From the cell containing the given text, extract its center point as (X, Y) coordinate. 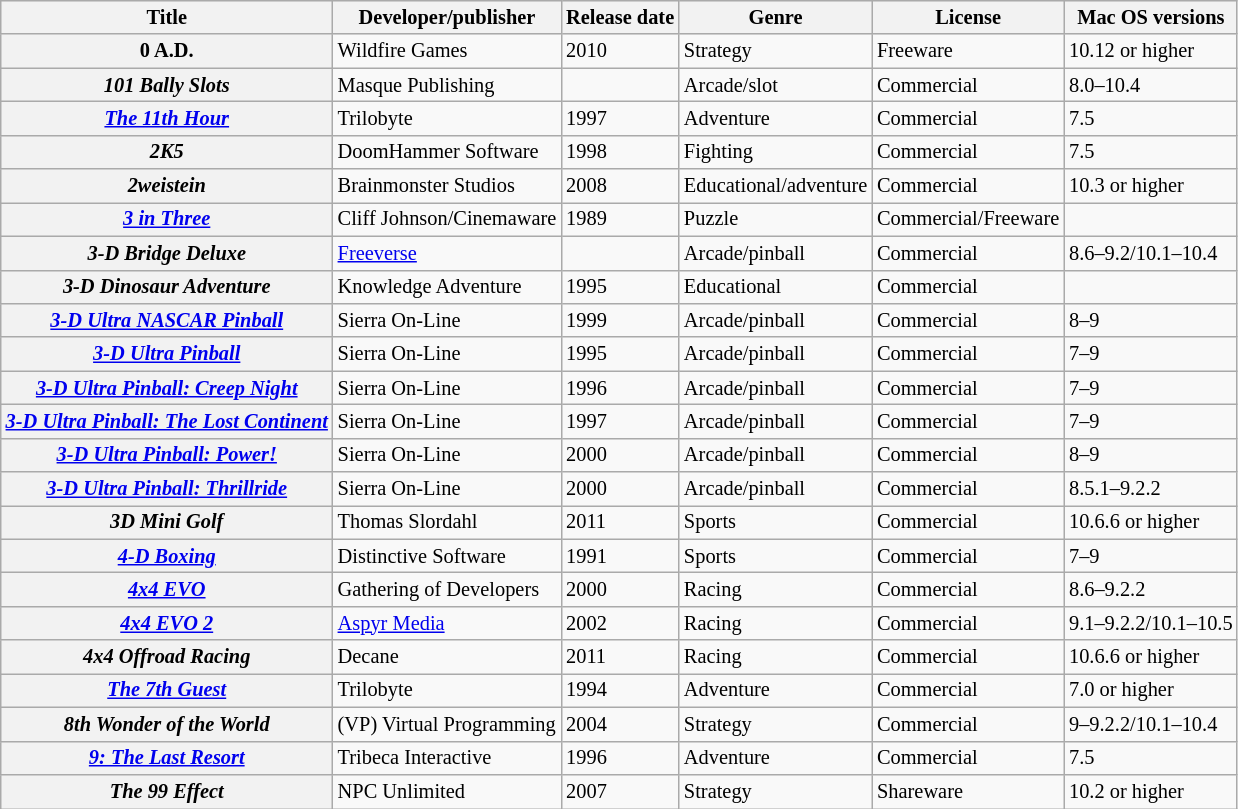
Decane (447, 657)
1998 (620, 152)
2004 (620, 724)
3-D Ultra Pinball (167, 354)
Tribeca Interactive (447, 758)
2002 (620, 623)
Masque Publishing (447, 85)
Knowledge Adventure (447, 287)
Freeverse (447, 253)
1999 (620, 320)
The 99 Effect (167, 791)
Fighting (776, 152)
4x4 Offroad Racing (167, 657)
8th Wonder of the World (167, 724)
4x4 EVO 2 (167, 623)
3D Mini Golf (167, 522)
3-D Bridge Deluxe (167, 253)
2K5 (167, 152)
Release date (620, 17)
Brainmonster Studios (447, 186)
9–9.2.2/10.1–10.4 (1150, 724)
Freeware (968, 51)
3 in Three (167, 219)
Developer/publisher (447, 17)
3-D Ultra Pinball: Thrillride (167, 489)
10.12 or higher (1150, 51)
1991 (620, 556)
Gathering of Developers (447, 589)
10.2 or higher (1150, 791)
9.1–9.2.2/10.1–10.5 (1150, 623)
Thomas Slordahl (447, 522)
1989 (620, 219)
4-D Boxing (167, 556)
1994 (620, 690)
Commercial/Freeware (968, 219)
Educational/adventure (776, 186)
101 Bally Slots (167, 85)
8.0–10.4 (1150, 85)
8.5.1–9.2.2 (1150, 489)
2weistein (167, 186)
2010 (620, 51)
2007 (620, 791)
Puzzle (776, 219)
Shareware (968, 791)
10.3 or higher (1150, 186)
3-D Dinosaur Adventure (167, 287)
Distinctive Software (447, 556)
Wildfire Games (447, 51)
Title (167, 17)
3-D Ultra NASCAR Pinball (167, 320)
8.6–9.2/10.1–10.4 (1150, 253)
Cliff Johnson/Cinemaware (447, 219)
2008 (620, 186)
7.0 or higher (1150, 690)
Aspyr Media (447, 623)
License (968, 17)
Mac OS versions (1150, 17)
9: The Last Resort (167, 758)
The 11th Hour (167, 118)
DoomHammer Software (447, 152)
Genre (776, 17)
0 A.D. (167, 51)
4x4 EVO (167, 589)
(VP) Virtual Programming (447, 724)
NPC Unlimited (447, 791)
Arcade/slot (776, 85)
3-D Ultra Pinball: Power! (167, 455)
The 7th Guest (167, 690)
3-D Ultra Pinball: Creep Night (167, 388)
3-D Ultra Pinball: The Lost Continent (167, 421)
Educational (776, 287)
8.6–9.2.2 (1150, 589)
